Return [X, Y] of the center of cell containing provided text 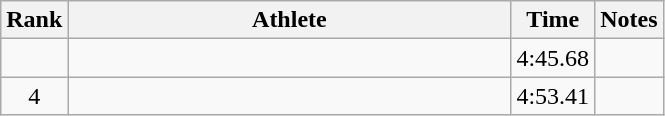
Rank [34, 20]
4:45.68 [553, 58]
Notes [629, 20]
4 [34, 96]
Time [553, 20]
Athlete [290, 20]
4:53.41 [553, 96]
